Identify which cell holds the provided text, then report its [x, y] central coordinate. 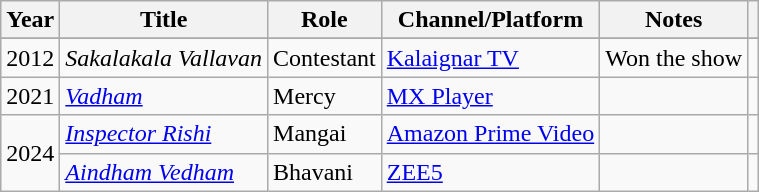
Amazon Prime Video [490, 134]
Contestant [325, 58]
Vadham [164, 96]
Title [164, 20]
Channel/Platform [490, 20]
Kalaignar TV [490, 58]
ZEE5 [490, 172]
Notes [674, 20]
Won the show [674, 58]
Mercy [325, 96]
Aindham Vedham [164, 172]
2012 [30, 58]
Mangai [325, 134]
MX Player [490, 96]
2021 [30, 96]
2024 [30, 153]
Inspector Rishi [164, 134]
Year [30, 20]
Role [325, 20]
Sakalakala Vallavan [164, 58]
Bhavani [325, 172]
